Identify which cell holds the provided text, then report its [x, y] central coordinate. 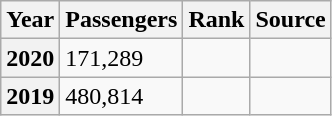
Year [30, 20]
Rank [216, 20]
Passengers [122, 20]
480,814 [122, 96]
2019 [30, 96]
Source [290, 20]
171,289 [122, 58]
2020 [30, 58]
